Pinpoint the cell where the given text exists, returning its [x, y] midpoint coordinate. 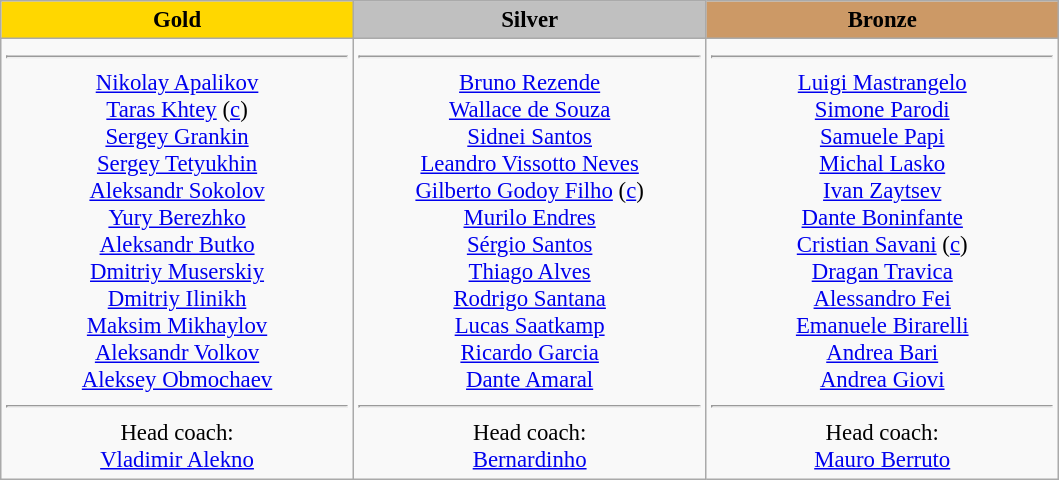
Bronze [882, 20]
Gold [178, 20]
Silver [530, 20]
